Provide the (X, Y) coordinate of the cell's center where the given text is located.  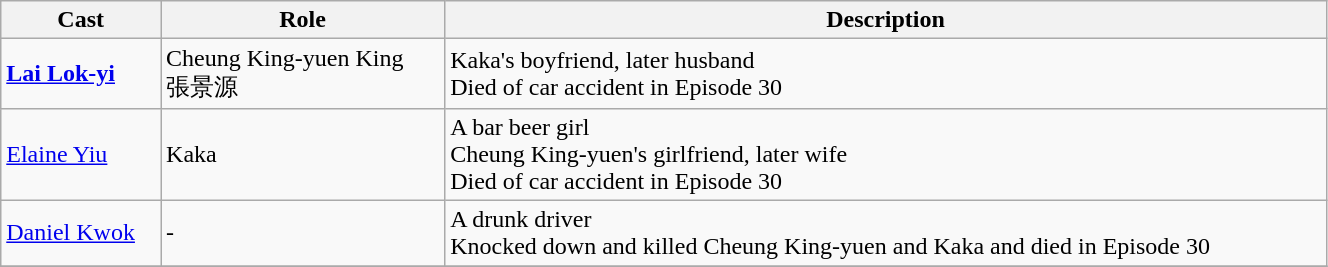
Kaka's boyfriend, later husbandDied of car accident in Episode 30 (886, 74)
Cheung King-yuen King張景源 (303, 74)
Description (886, 20)
Elaine Yiu (81, 154)
- (303, 232)
Role (303, 20)
Kaka (303, 154)
A bar beer girlCheung King-yuen's girlfriend, later wifeDied of car accident in Episode 30 (886, 154)
A drunk driverKnocked down and killed Cheung King-yuen and Kaka and died in Episode 30 (886, 232)
Cast (81, 20)
Daniel Kwok (81, 232)
Lai Lok-yi (81, 74)
